Extract the [x, y] coordinate from the center of the cell holding the provided text.  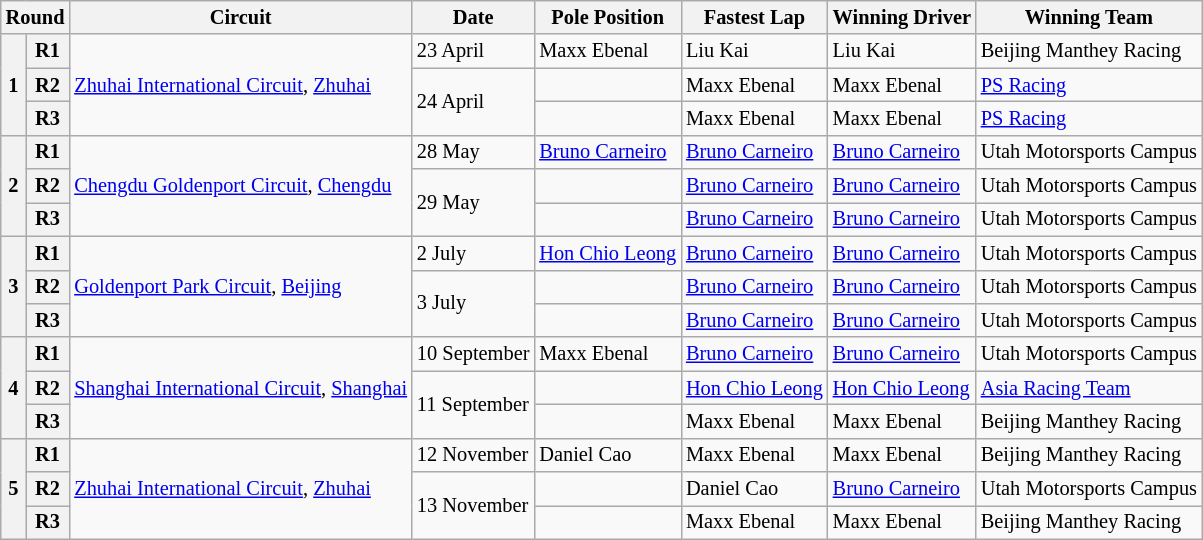
29 May [473, 202]
11 September [473, 404]
2 July [473, 253]
Goldenport Park Circuit, Beijing [240, 286]
24 April [473, 102]
10 September [473, 354]
5 [14, 488]
Winning Driver [902, 17]
28 May [473, 152]
12 November [473, 455]
Winning Team [1089, 17]
2 [14, 186]
Round [36, 17]
Chengdu Goldenport Circuit, Chengdu [240, 186]
Fastest Lap [754, 17]
Asia Racing Team [1089, 388]
13 November [473, 506]
3 July [473, 304]
Circuit [240, 17]
Shanghai International Circuit, Shanghai [240, 388]
Pole Position [608, 17]
4 [14, 388]
23 April [473, 51]
3 [14, 286]
Date [473, 17]
1 [14, 84]
